Pinpoint the cell where the given text exists, returning its [X, Y] midpoint coordinate. 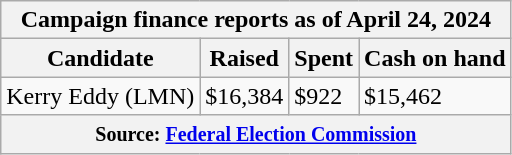
Raised [244, 58]
Kerry Eddy (LMN) [100, 96]
$922 [324, 96]
Candidate [100, 58]
Cash on hand [435, 58]
Source: Federal Election Commission [256, 134]
Spent [324, 58]
$16,384 [244, 96]
Campaign finance reports as of April 24, 2024 [256, 20]
$15,462 [435, 96]
